Extract the (X, Y) coordinate from the center of the cell holding the provided text.  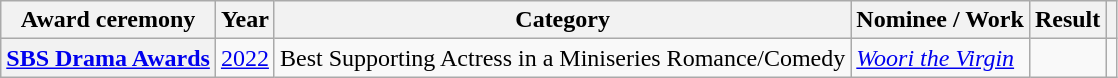
Category (562, 20)
2022 (244, 58)
Year (244, 20)
SBS Drama Awards (108, 58)
Result (1067, 20)
Nominee / Work (940, 20)
Best Supporting Actress in a Miniseries Romance/Comedy (562, 58)
Award ceremony (108, 20)
Woori the Virgin (940, 58)
